For the text-containing cell, return its midpoint in (X, Y) coordinate format. 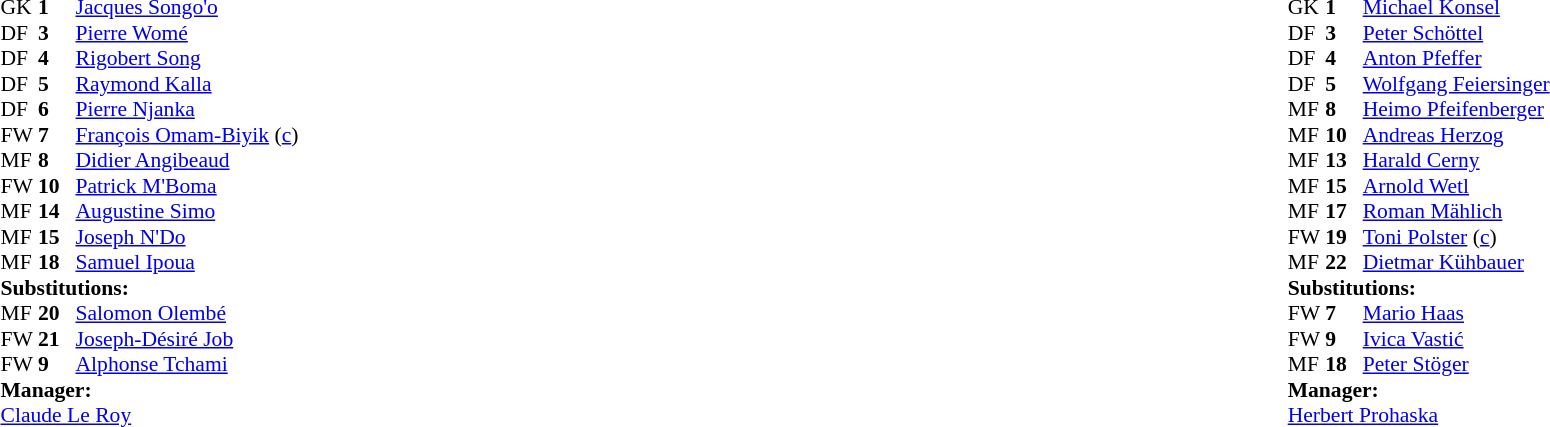
17 (1344, 211)
22 (1344, 263)
Harald Cerny (1456, 161)
Dietmar Kühbauer (1456, 263)
Arnold Wetl (1456, 186)
Toni Polster (c) (1456, 237)
6 (57, 109)
Rigobert Song (188, 59)
Salomon Olembé (188, 313)
Peter Stöger (1456, 365)
Peter Schöttel (1456, 33)
19 (1344, 237)
Wolfgang Feiersinger (1456, 84)
Anton Pfeffer (1456, 59)
21 (57, 339)
Augustine Simo (188, 211)
Andreas Herzog (1456, 135)
13 (1344, 161)
Raymond Kalla (188, 84)
Patrick M'Boma (188, 186)
François Omam-Biyik (c) (188, 135)
20 (57, 313)
Samuel Ipoua (188, 263)
Roman Mählich (1456, 211)
Joseph N'Do (188, 237)
Heimo Pfeifenberger (1456, 109)
Mario Haas (1456, 313)
Pierre Womé (188, 33)
Alphonse Tchami (188, 365)
Ivica Vastić (1456, 339)
Joseph-Désiré Job (188, 339)
Pierre Njanka (188, 109)
14 (57, 211)
Didier Angibeaud (188, 161)
